From the cell containing the given text, extract its center point as (x, y) coordinate. 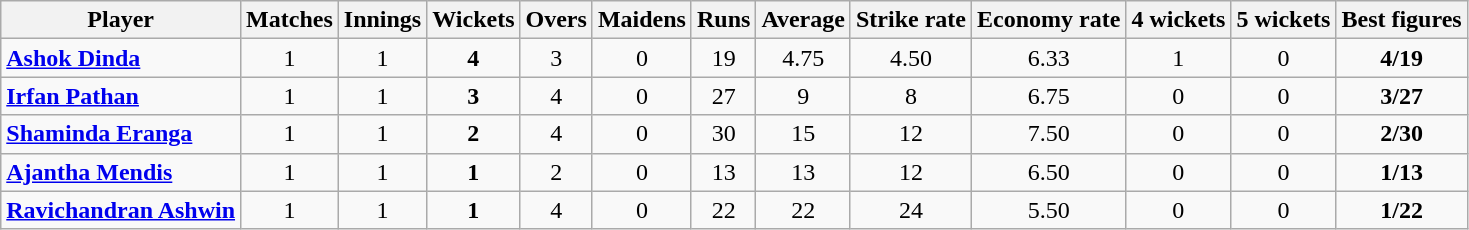
27 (723, 96)
7.50 (1048, 134)
Runs (723, 20)
1/22 (1402, 210)
Player (121, 20)
Wickets (474, 20)
4.75 (804, 58)
Ajantha Mendis (121, 172)
3/27 (1402, 96)
8 (910, 96)
Shaminda Eranga (121, 134)
Economy rate (1048, 20)
Strike rate (910, 20)
5 wickets (1284, 20)
Ashok Dinda (121, 58)
5.50 (1048, 210)
2/30 (1402, 134)
Matches (290, 20)
Overs (556, 20)
Maidens (642, 20)
15 (804, 134)
Best figures (1402, 20)
Innings (382, 20)
4 wickets (1178, 20)
6.75 (1048, 96)
4.50 (910, 58)
Ravichandran Ashwin (121, 210)
Irfan Pathan (121, 96)
Average (804, 20)
30 (723, 134)
19 (723, 58)
9 (804, 96)
6.50 (1048, 172)
6.33 (1048, 58)
24 (910, 210)
1/13 (1402, 172)
4/19 (1402, 58)
